Search for the cell housing the specified text and yield its [X, Y] center coordinate. 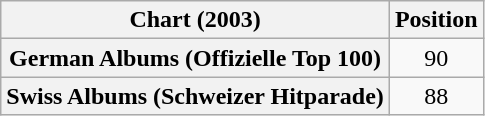
90 [436, 58]
German Albums (Offizielle Top 100) [196, 58]
Position [436, 20]
88 [436, 96]
Swiss Albums (Schweizer Hitparade) [196, 96]
Chart (2003) [196, 20]
